Locate the cell with the specified text and output its (x, y) center coordinate. 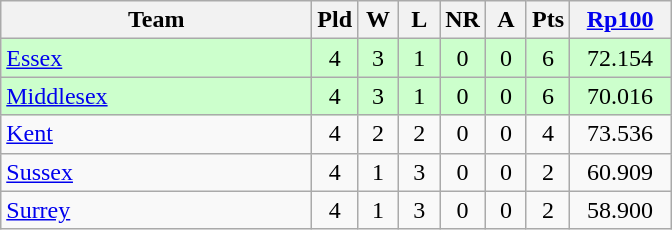
Sussex (156, 172)
Rp100 (620, 20)
Middlesex (156, 96)
58.900 (620, 210)
Essex (156, 58)
73.536 (620, 134)
Kent (156, 134)
60.909 (620, 172)
NR (463, 20)
A (506, 20)
Pts (548, 20)
L (420, 20)
W (378, 20)
70.016 (620, 96)
Surrey (156, 210)
Pld (335, 20)
72.154 (620, 58)
Team (156, 20)
